Identify which cell holds the provided text, then report its [X, Y] central coordinate. 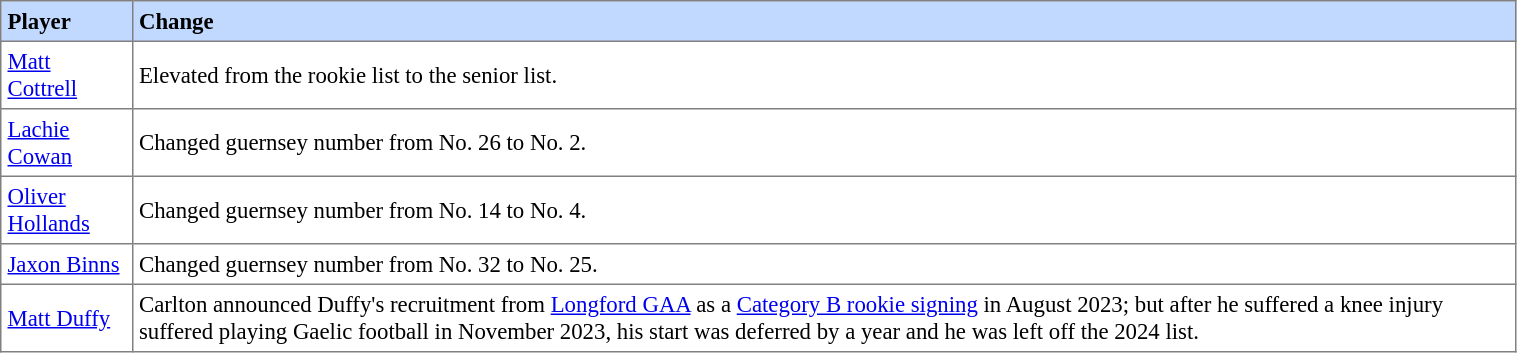
Changed guernsey number from No. 26 to No. 2. [824, 143]
Player [66, 21]
Elevated from the rookie list to the senior list. [824, 75]
Matt Duffy [66, 318]
Oliver Hollands [66, 210]
Changed guernsey number from No. 32 to No. 25. [824, 264]
Changed guernsey number from No. 14 to No. 4. [824, 210]
Lachie Cowan [66, 143]
Change [824, 21]
Jaxon Binns [66, 264]
Matt Cottrell [66, 75]
